Provide the [X, Y] coordinate of the cell's center where the given text is located.  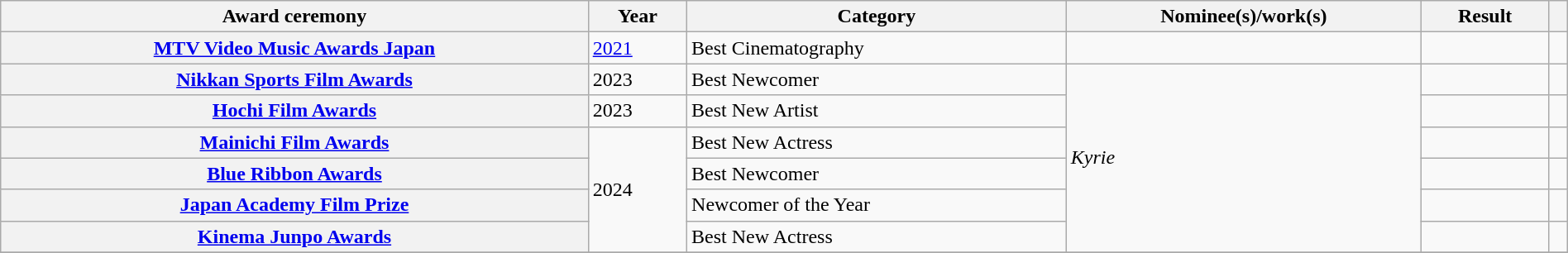
Blue Ribbon Awards [294, 174]
Newcomer of the Year [877, 205]
Nikkan Sports Film Awards [294, 79]
Best Cinematography [877, 48]
Hochi Film Awards [294, 111]
Year [637, 17]
2024 [637, 189]
Nominee(s)/work(s) [1244, 17]
MTV Video Music Awards Japan [294, 48]
Award ceremony [294, 17]
Category [877, 17]
Japan Academy Film Prize [294, 205]
Best New Artist [877, 111]
Result [1484, 17]
Kyrie [1244, 158]
Mainichi Film Awards [294, 142]
Kinema Junpo Awards [294, 236]
2021 [637, 48]
